Identify which cell holds the provided text, then report its [X, Y] central coordinate. 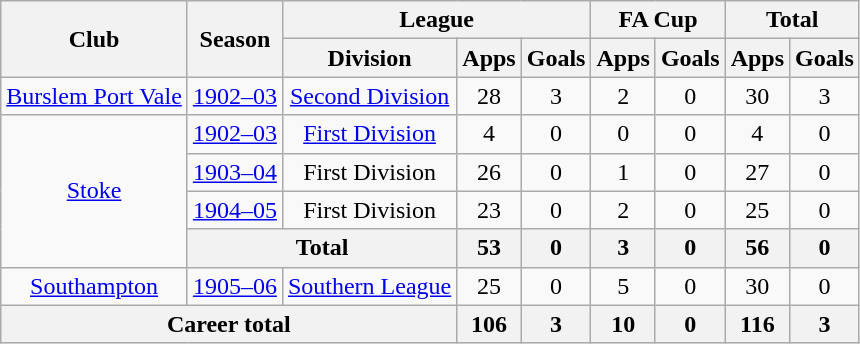
53 [489, 248]
1903–04 [234, 172]
10 [623, 324]
Club [94, 39]
116 [757, 324]
Stoke [94, 191]
26 [489, 172]
5 [623, 286]
Burslem Port Vale [94, 96]
1905–06 [234, 286]
1 [623, 172]
56 [757, 248]
1904–05 [234, 210]
106 [489, 324]
28 [489, 96]
23 [489, 210]
Southampton [94, 286]
27 [757, 172]
FA Cup [658, 20]
Second Division [369, 96]
League [436, 20]
Division [369, 58]
Career total [229, 324]
Southern League [369, 286]
Season [234, 39]
